Return the (X, Y) coordinate for the center point of the cell that contains the specified text.  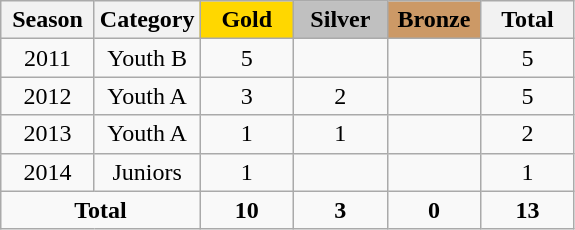
2014 (48, 172)
2011 (48, 58)
Bronze (434, 20)
Category (147, 20)
Youth B (147, 58)
0 (434, 210)
Juniors (147, 172)
2013 (48, 134)
13 (528, 210)
Gold (247, 20)
Silver (341, 20)
2012 (48, 96)
10 (247, 210)
Season (48, 20)
